Locate the cell with the specified text and output its (X, Y) center coordinate. 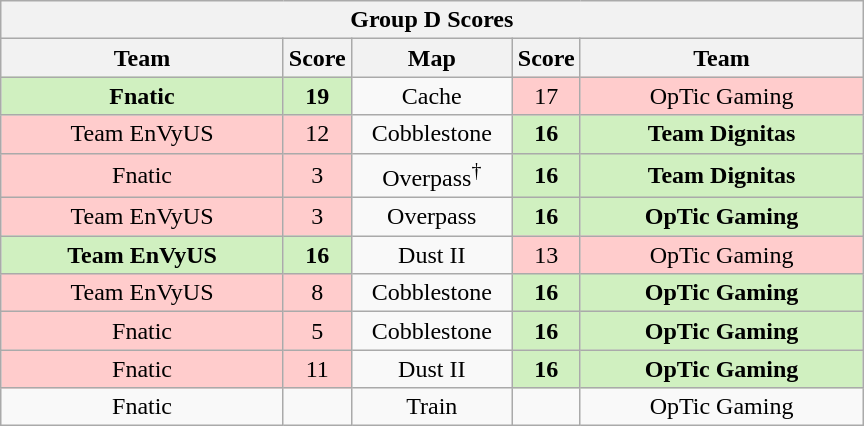
8 (317, 293)
5 (317, 331)
17 (546, 96)
Overpass (432, 217)
13 (546, 255)
19 (317, 96)
Map (432, 58)
11 (317, 369)
Train (432, 407)
12 (317, 134)
Group D Scores (432, 20)
Overpass† (432, 176)
Cache (432, 96)
